Return (x, y) of the center of cell containing provided text 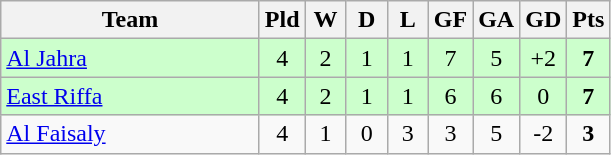
GA (496, 20)
-2 (544, 134)
Al Jahra (130, 58)
Team (130, 20)
Pld (282, 20)
GF (450, 20)
+2 (544, 58)
Pts (588, 20)
D (366, 20)
East Riffa (130, 96)
Al Faisaly (130, 134)
W (326, 20)
GD (544, 20)
L (408, 20)
